Search for the cell housing the specified text and yield its [X, Y] center coordinate. 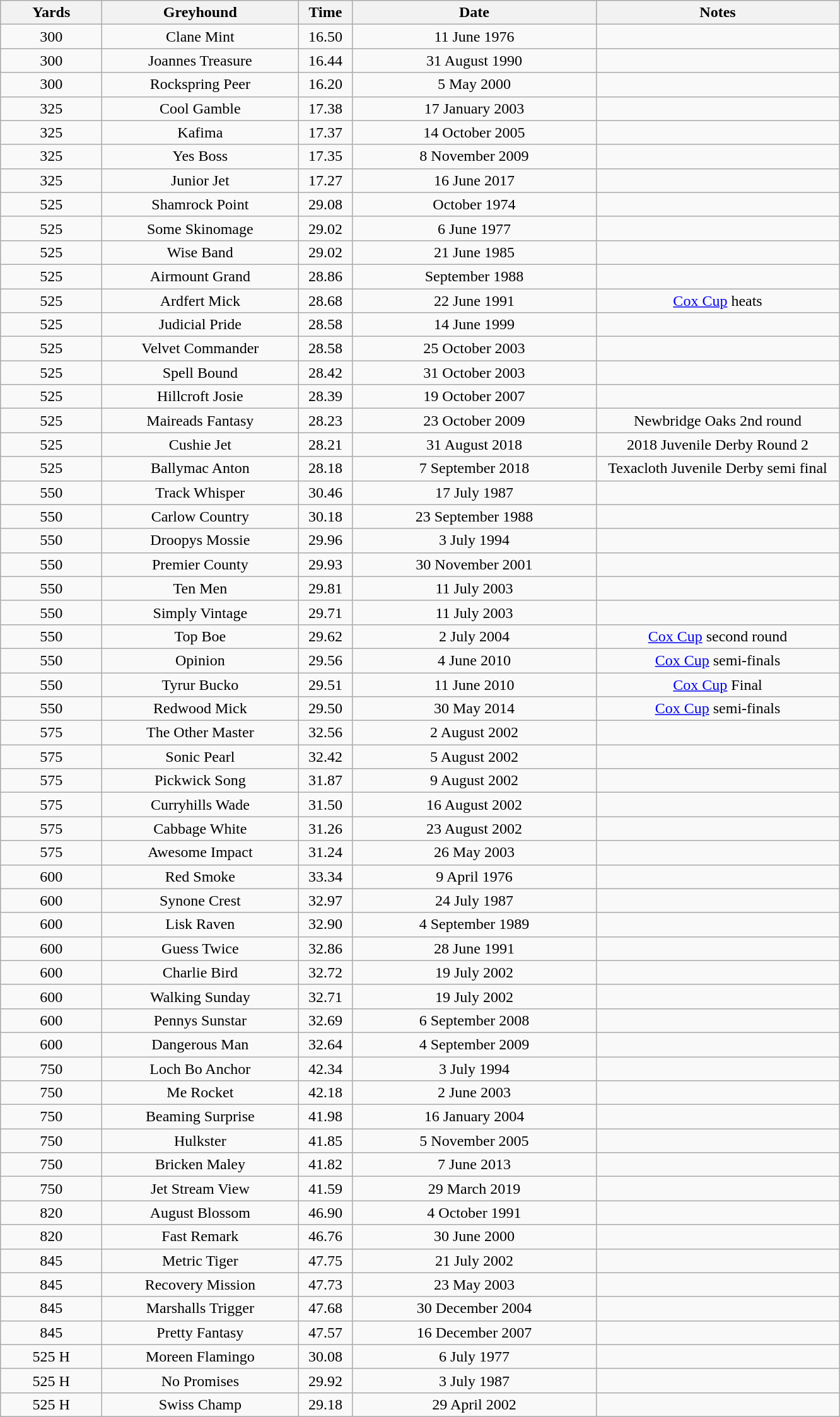
31.87 [325, 781]
2 June 2003 [474, 1093]
29.18 [325, 1404]
9 April 1976 [474, 877]
21 July 2002 [474, 1261]
41.85 [325, 1141]
6 July 1977 [474, 1356]
30.46 [325, 493]
24 July 1987 [474, 901]
22 June 1991 [474, 301]
6 June 1977 [474, 228]
29 March 2019 [474, 1189]
Velvet Commander [201, 349]
17.38 [325, 108]
31 October 2003 [474, 373]
Joannes Treasure [201, 61]
32.64 [325, 1044]
Judicial Pride [201, 325]
5 May 2000 [474, 85]
Cox Cup heats [718, 301]
32.97 [325, 901]
Tyrur Bucko [201, 684]
28.18 [325, 469]
8 November 2009 [474, 156]
28.39 [325, 397]
No Promises [201, 1380]
26 May 2003 [474, 853]
32.86 [325, 948]
16 June 2017 [474, 180]
42.18 [325, 1093]
21 June 1985 [474, 252]
Airmount Grand [201, 276]
Cool Gamble [201, 108]
41.98 [325, 1117]
41.59 [325, 1189]
32.90 [325, 924]
29.81 [325, 588]
29.08 [325, 204]
25 October 2003 [474, 349]
32.72 [325, 972]
Ten Men [201, 588]
Guess Twice [201, 948]
Metric Tiger [201, 1261]
17 January 2003 [474, 108]
47.68 [325, 1309]
Clane Mint [201, 37]
23 August 2002 [474, 829]
Jet Stream View [201, 1189]
32.71 [325, 996]
Shamrock Point [201, 204]
29 April 2002 [474, 1404]
16 December 2007 [474, 1332]
Droopys Mossie [201, 540]
41.82 [325, 1165]
Cox Cup second round [718, 636]
Fast Remark [201, 1237]
Time [325, 13]
Loch Bo Anchor [201, 1069]
Spell Bound [201, 373]
4 September 1989 [474, 924]
17.27 [325, 180]
14 October 2005 [474, 132]
47.75 [325, 1261]
28.23 [325, 421]
Synone Crest [201, 901]
Swiss Champ [201, 1404]
46.76 [325, 1237]
Wise Band [201, 252]
31.26 [325, 829]
Sonic Pearl [201, 757]
29.71 [325, 612]
Hulkster [201, 1141]
9 August 2002 [474, 781]
Notes [718, 13]
Ardfert Mick [201, 301]
17 July 1987 [474, 493]
Carlow Country [201, 516]
16 August 2002 [474, 805]
16.44 [325, 61]
Marshalls Trigger [201, 1309]
Pickwick Song [201, 781]
19 October 2007 [474, 397]
30.08 [325, 1356]
Pretty Fantasy [201, 1332]
29.50 [325, 709]
23 May 2003 [474, 1285]
Newbridge Oaks 2nd round [718, 421]
Curryhills Wade [201, 805]
42.34 [325, 1069]
16.20 [325, 85]
28.42 [325, 373]
30 May 2014 [474, 709]
Ballymac Anton [201, 469]
Kafima [201, 132]
Pennys Sunstar [201, 1020]
Opinion [201, 660]
11 June 1976 [474, 37]
29.51 [325, 684]
16.50 [325, 37]
33.34 [325, 877]
17.35 [325, 156]
29.93 [325, 564]
30 November 2001 [474, 564]
Premier County [201, 564]
Cushie Jet [201, 445]
29.96 [325, 540]
4 June 2010 [474, 660]
30 December 2004 [474, 1309]
Beaming Surprise [201, 1117]
Hillcroft Josie [201, 397]
14 June 1999 [474, 325]
16 January 2004 [474, 1117]
2018 Juvenile Derby Round 2 [718, 445]
6 September 2008 [474, 1020]
Awesome Impact [201, 853]
4 October 1991 [474, 1213]
Dangerous Man [201, 1044]
32.42 [325, 757]
5 November 2005 [474, 1141]
Simply Vintage [201, 612]
Yes Boss [201, 156]
September 1988 [474, 276]
Track Whisper [201, 493]
30.18 [325, 516]
29.56 [325, 660]
29.62 [325, 636]
Top Boe [201, 636]
7 September 2018 [474, 469]
Rockspring Peer [201, 85]
28.86 [325, 276]
2 July 2004 [474, 636]
Bricken Maley [201, 1165]
Greyhound [201, 13]
Texacloth Juvenile Derby semi final [718, 469]
32.56 [325, 733]
5 August 2002 [474, 757]
29.92 [325, 1380]
Yards [52, 13]
Recovery Mission [201, 1285]
47.57 [325, 1332]
Date [474, 13]
Junior Jet [201, 180]
28.68 [325, 301]
32.69 [325, 1020]
Me Rocket [201, 1093]
Lisk Raven [201, 924]
Cox Cup Final [718, 684]
31.50 [325, 805]
7 June 2013 [474, 1165]
3 July 1987 [474, 1380]
Maireads Fantasy [201, 421]
October 1974 [474, 204]
Red Smoke [201, 877]
28.21 [325, 445]
47.73 [325, 1285]
Walking Sunday [201, 996]
23 September 1988 [474, 516]
31 August 1990 [474, 61]
31 August 2018 [474, 445]
Cabbage White [201, 829]
17.37 [325, 132]
23 October 2009 [474, 421]
The Other Master [201, 733]
Charlie Bird [201, 972]
Redwood Mick [201, 709]
Moreen Flamingo [201, 1356]
2 August 2002 [474, 733]
August Blossom [201, 1213]
28 June 1991 [474, 948]
30 June 2000 [474, 1237]
4 September 2009 [474, 1044]
31.24 [325, 853]
Some Skinomage [201, 228]
46.90 [325, 1213]
11 June 2010 [474, 684]
